Capture the cell that displays the provided text and extract its [X, Y] central coordinate. 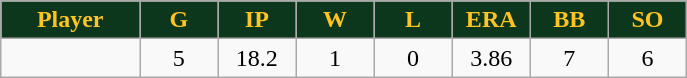
1 [335, 58]
7 [569, 58]
18.2 [257, 58]
G [179, 20]
IP [257, 20]
5 [179, 58]
3.86 [491, 58]
BB [569, 20]
Player [70, 20]
6 [647, 58]
SO [647, 20]
0 [413, 58]
W [335, 20]
L [413, 20]
ERA [491, 20]
